Find where the given text appears and provide that cell's center as [x, y] coordinate. 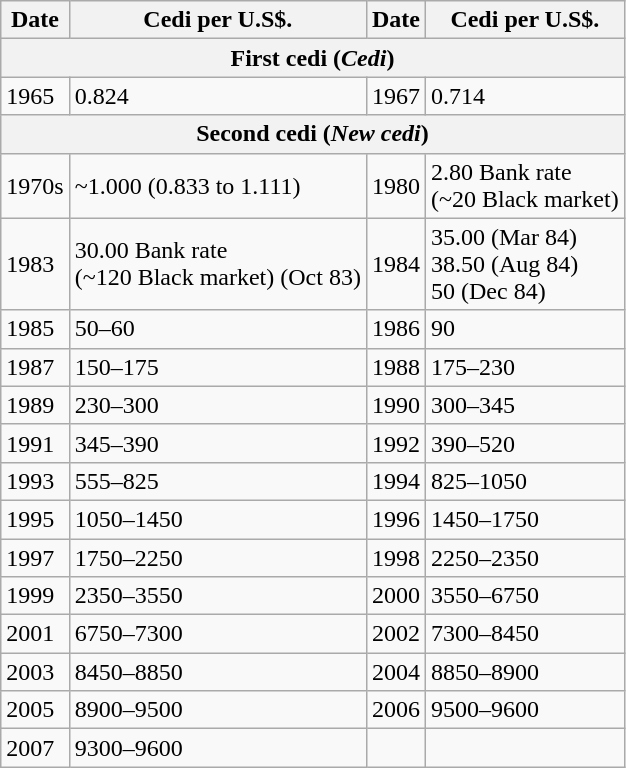
35.00 (Mar 84)38.50 (Aug 84)50 (Dec 84) [526, 264]
2002 [396, 634]
1986 [396, 329]
1998 [396, 557]
2007 [35, 748]
90 [526, 329]
300–345 [526, 405]
1967 [396, 96]
8850–8900 [526, 672]
First cedi (Cedi) [312, 58]
Second cedi (New cedi) [312, 134]
1983 [35, 264]
345–390 [218, 443]
1997 [35, 557]
825–1050 [526, 481]
1990 [396, 405]
1991 [35, 443]
1750–2250 [218, 557]
2.80 Bank rate(~20 Black market) [526, 186]
2006 [396, 710]
1989 [35, 405]
~1.000 (0.833 to 1.111) [218, 186]
2004 [396, 672]
1450–1750 [526, 519]
2003 [35, 672]
30.00 Bank rate(~120 Black market) (Oct 83) [218, 264]
9500–9600 [526, 710]
6750–7300 [218, 634]
8900–9500 [218, 710]
1994 [396, 481]
1984 [396, 264]
2000 [396, 596]
175–230 [526, 367]
9300–9600 [218, 748]
8450–8850 [218, 672]
1993 [35, 481]
1996 [396, 519]
1992 [396, 443]
0.824 [218, 96]
1970s [35, 186]
1050–1450 [218, 519]
1995 [35, 519]
1965 [35, 96]
2250–2350 [526, 557]
0.714 [526, 96]
1980 [396, 186]
555–825 [218, 481]
2350–3550 [218, 596]
1985 [35, 329]
3550–6750 [526, 596]
1987 [35, 367]
2005 [35, 710]
50–60 [218, 329]
2001 [35, 634]
150–175 [218, 367]
230–300 [218, 405]
390–520 [526, 443]
1999 [35, 596]
1988 [396, 367]
7300–8450 [526, 634]
